Identify which cell holds the provided text, then report its (X, Y) central coordinate. 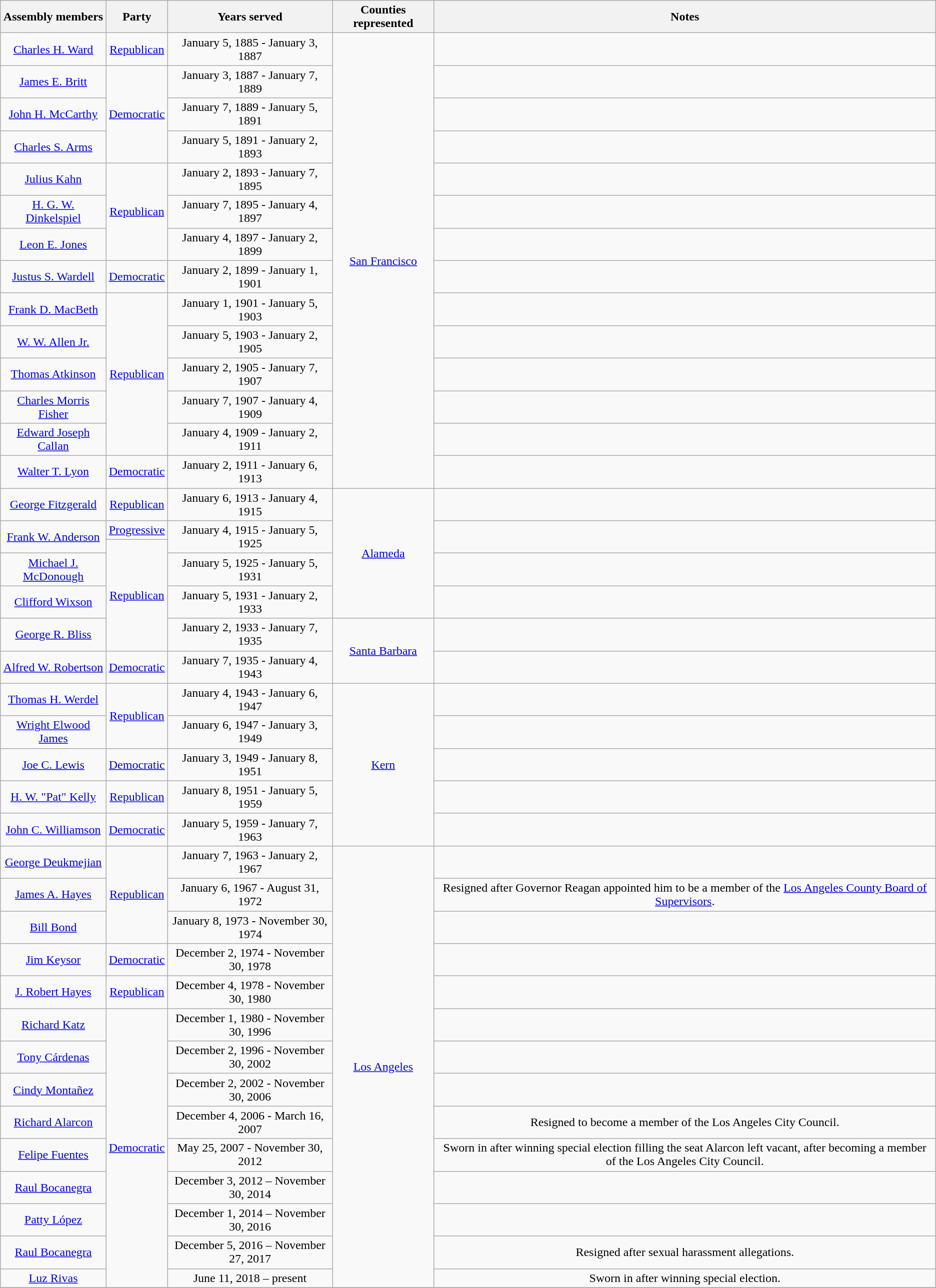
Wright Elwood James (53, 732)
Tony Cárdenas (53, 1058)
January 6, 1967 - August 31, 1972 (250, 895)
Felipe Fuentes (53, 1155)
January 7, 1889 - January 5, 1891 (250, 114)
Jim Keysor (53, 960)
January 4, 1897 - January 2, 1899 (250, 244)
December 1, 2014 – November 30, 2016 (250, 1220)
Luz Rivas (53, 1278)
January 5, 1925 - January 5, 1931 (250, 570)
December 2, 2002 - November 30, 2006 (250, 1090)
Years served (250, 17)
December 2, 1974 - November 30, 1978 (250, 960)
January 5, 1891 - January 2, 1893 (250, 147)
December 4, 2006 - March 16, 2007 (250, 1123)
January 7, 1935 - January 4, 1943 (250, 667)
Justus S. Wardell (53, 277)
Julius Kahn (53, 179)
W. W. Allen Jr. (53, 342)
January 6, 1947 - January 3, 1949 (250, 732)
Resigned after sexual harassment allegations. (685, 1253)
Resigned to become a member of the Los Angeles City Council. (685, 1123)
Richard Katz (53, 1025)
Santa Barbara (383, 651)
January 2, 1905 - January 7, 1907 (250, 374)
Patty López (53, 1220)
December 3, 2012 – November 30, 2014 (250, 1188)
Alfred W. Robertson (53, 667)
John C. Williamson (53, 830)
January 4, 1915 - January 5, 1925 (250, 537)
San Francisco (383, 261)
Charles S. Arms (53, 147)
Party (137, 17)
Joe C. Lewis (53, 765)
Progressive (137, 530)
January 2, 1893 - January 7, 1895 (250, 179)
Frank D. MacBeth (53, 309)
December 4, 1978 - November 30, 1980 (250, 993)
January 5, 1931 - January 2, 1933 (250, 602)
January 5, 1903 - January 2, 1905 (250, 342)
December 5, 2016 – November 27, 2017 (250, 1253)
January 5, 1959 - January 7, 1963 (250, 830)
January 3, 1887 - January 7, 1889 (250, 82)
Richard Alarcon (53, 1123)
Los Angeles (383, 1067)
January 7, 1895 - January 4, 1897 (250, 212)
Walter T. Lyon (53, 472)
Michael J. McDonough (53, 570)
Notes (685, 17)
Charles Morris Fisher (53, 407)
January 7, 1963 - January 2, 1967 (250, 862)
Bill Bond (53, 927)
Cindy Montañez (53, 1090)
John H. McCarthy (53, 114)
Sworn in after winning special election filling the seat Alarcon left vacant, after becoming a member of the Los Angeles City Council. (685, 1155)
January 4, 1909 - January 2, 1911 (250, 440)
January 2, 1899 - January 1, 1901 (250, 277)
December 2, 1996 - November 30, 2002 (250, 1058)
January 4, 1943 - January 6, 1947 (250, 700)
January 8, 1951 - January 5, 1959 (250, 797)
George Fitzgerald (53, 505)
January 2, 1933 - January 7, 1935 (250, 635)
May 25, 2007 - November 30, 2012 (250, 1155)
June 11, 2018 – present (250, 1278)
Sworn in after winning special election. (685, 1278)
Counties represented (383, 17)
Clifford Wixson (53, 602)
January 5, 1885 - January 3, 1887 (250, 49)
H. G. W. Dinkelspiel (53, 212)
George Deukmejian (53, 862)
Assembly members (53, 17)
January 3, 1949 - January 8, 1951 (250, 765)
Kern (383, 765)
Thomas H. Werdel (53, 700)
Edward Joseph Callan (53, 440)
Resigned after Governor Reagan appointed him to be a member of the Los Angeles County Board of Supervisors. (685, 895)
Charles H. Ward (53, 49)
December 1, 1980 - November 30, 1996 (250, 1025)
Leon E. Jones (53, 244)
January 7, 1907 - January 4, 1909 (250, 407)
January 8, 1973 - November 30, 1974 (250, 927)
January 2, 1911 - January 6, 1913 (250, 472)
January 1, 1901 - January 5, 1903 (250, 309)
H. W. "Pat" Kelly (53, 797)
Thomas Atkinson (53, 374)
J. Robert Hayes (53, 993)
George R. Bliss (53, 635)
Frank W. Anderson (53, 537)
James E. Britt (53, 82)
James A. Hayes (53, 895)
January 6, 1913 - January 4, 1915 (250, 505)
Alameda (383, 553)
